Extract the (X, Y) coordinate from the center of the cell holding the provided text.  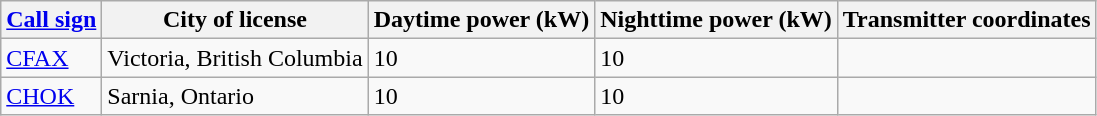
Daytime power (kW) (482, 20)
Transmitter coordinates (966, 20)
Call sign (52, 20)
City of license (235, 20)
CFAX (52, 58)
Victoria, British Columbia (235, 58)
Nighttime power (kW) (716, 20)
CHOK (52, 96)
Sarnia, Ontario (235, 96)
